Scan for the cell matching the given text and deliver its (x, y) coordinate at center. 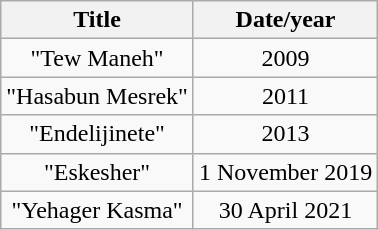
Title (98, 20)
2009 (285, 58)
1 November 2019 (285, 172)
"Hasabun Mesrek" (98, 96)
"Tew Maneh" (98, 58)
Date/year (285, 20)
30 April 2021 (285, 210)
"Eskesher" (98, 172)
"Yehager Kasma" (98, 210)
2011 (285, 96)
"Endelijinete" (98, 134)
2013 (285, 134)
